Return [X, Y] of the center of cell containing provided text 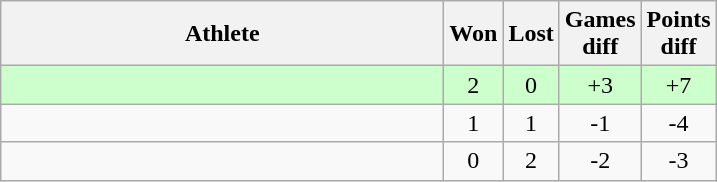
-2 [600, 161]
+7 [678, 85]
+3 [600, 85]
Athlete [222, 34]
Pointsdiff [678, 34]
Lost [531, 34]
-4 [678, 123]
-3 [678, 161]
Won [474, 34]
Gamesdiff [600, 34]
-1 [600, 123]
